Search for the cell housing the specified text and yield its (x, y) center coordinate. 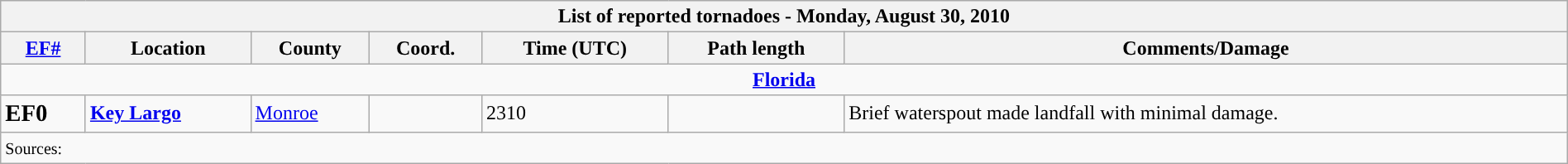
Key Largo (168, 113)
Coord. (426, 48)
Location (168, 48)
EF0 (43, 113)
Sources: (784, 147)
EF# (43, 48)
Monroe (310, 113)
Path length (756, 48)
Time (UTC) (576, 48)
County (310, 48)
Comments/Damage (1206, 48)
List of reported tornadoes - Monday, August 30, 2010 (784, 17)
Brief waterspout made landfall with minimal damage. (1206, 113)
2310 (576, 113)
Florida (784, 80)
